Locate the cell with the specified text and output its (x, y) center coordinate. 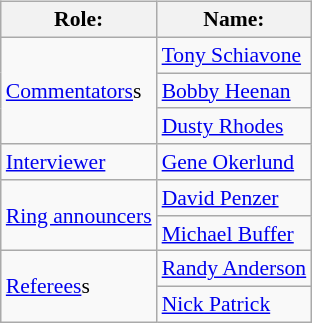
Michael Buffer (234, 233)
Randy Anderson (234, 269)
Commentatorss (79, 90)
Tony Schiavone (234, 55)
Refereess (79, 286)
Nick Patrick (234, 305)
Gene Okerlund (234, 162)
Ring announcers (79, 216)
Interviewer (79, 162)
Dusty Rhodes (234, 126)
Role: (79, 20)
Name: (234, 20)
Bobby Heenan (234, 91)
David Penzer (234, 198)
